Detect which cell encompasses the target text, then output its [X, Y] center coordinate. 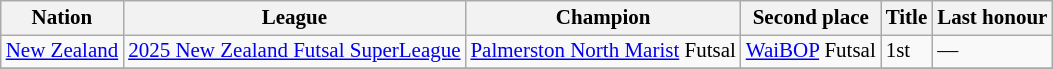
New Zealand [62, 52]
League [294, 18]
Second place [811, 18]
— [992, 52]
Last honour [992, 18]
Palmerston North Marist Futsal [602, 52]
Title [907, 18]
2025 New Zealand Futsal SuperLeague [294, 52]
WaiBOP Futsal [811, 52]
1st [907, 52]
Champion [602, 18]
Nation [62, 18]
